Identify which cell holds the provided text, then report its [X, Y] central coordinate. 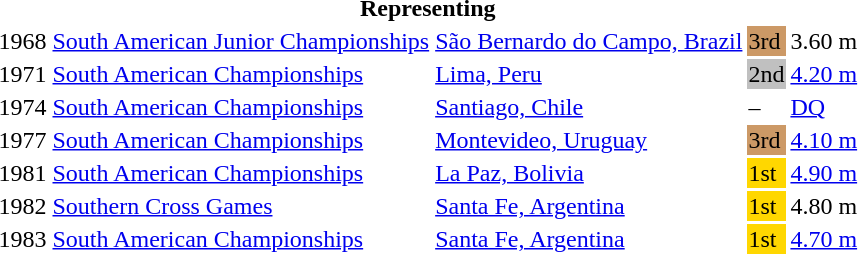
Santiago, Chile [589, 107]
Lima, Peru [589, 74]
South American Junior Championships [241, 41]
Southern Cross Games [241, 206]
São Bernardo do Campo, Brazil [589, 41]
– [766, 107]
2nd [766, 74]
La Paz, Bolivia [589, 173]
Montevideo, Uruguay [589, 140]
